Output the (X, Y) coordinate of the center of the cell containing the given text.  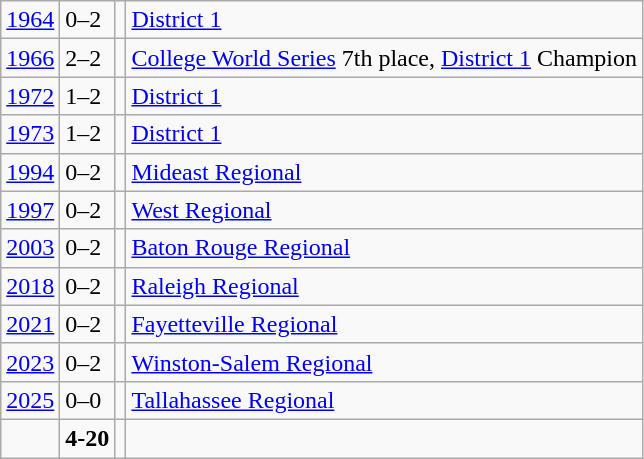
2021 (30, 324)
Baton Rouge Regional (384, 248)
1994 (30, 172)
2–2 (88, 58)
1972 (30, 96)
2025 (30, 400)
1997 (30, 210)
1973 (30, 134)
West Regional (384, 210)
Fayetteville Regional (384, 324)
2003 (30, 248)
2023 (30, 362)
2018 (30, 286)
1966 (30, 58)
Tallahassee Regional (384, 400)
0–0 (88, 400)
Winston-Salem Regional (384, 362)
4-20 (88, 438)
1964 (30, 20)
College World Series 7th place, District 1 Champion (384, 58)
Mideast Regional (384, 172)
Raleigh Regional (384, 286)
